Capture the cell that displays the provided text and extract its (X, Y) central coordinate. 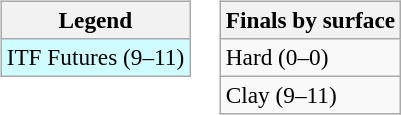
Legend (95, 20)
Clay (9–11) (310, 95)
ITF Futures (9–11) (95, 57)
Finals by surface (310, 20)
Hard (0–0) (310, 57)
